Output the (x, y) coordinate of the center of the cell containing the given text.  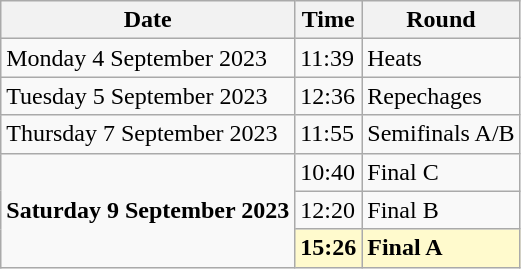
11:55 (328, 134)
Thursday 7 September 2023 (148, 134)
12:36 (328, 96)
Monday 4 September 2023 (148, 58)
Saturday 9 September 2023 (148, 210)
11:39 (328, 58)
Heats (441, 58)
Tuesday 5 September 2023 (148, 96)
Time (328, 20)
Final B (441, 210)
Round (441, 20)
Repechages (441, 96)
Semifinals A/B (441, 134)
Date (148, 20)
Final A (441, 248)
12:20 (328, 210)
15:26 (328, 248)
10:40 (328, 172)
Final C (441, 172)
